Return [x, y] of the center of cell containing provided text 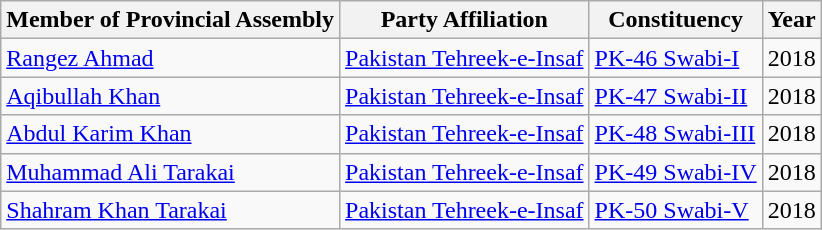
PK-47 Swabi-II [676, 96]
Party Affiliation [465, 20]
Member of Provincial Assembly [170, 20]
Aqibullah Khan [170, 96]
Shahram Khan Tarakai [170, 210]
Rangez Ahmad [170, 58]
Year [792, 20]
PK-50 Swabi-V [676, 210]
Muhammad Ali Tarakai [170, 172]
PK-48 Swabi-III [676, 134]
PK-46 Swabi-I [676, 58]
Constituency [676, 20]
Abdul Karim Khan [170, 134]
PK-49 Swabi-IV [676, 172]
